Provide the [x, y] coordinate of the cell's center where the given text is located.  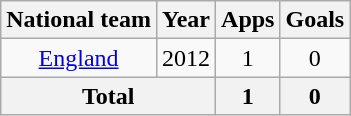
Total [108, 96]
Apps [248, 20]
Goals [315, 20]
2012 [186, 58]
Year [186, 20]
England [79, 58]
National team [79, 20]
